Pinpoint the cell where the given text exists, returning its (x, y) midpoint coordinate. 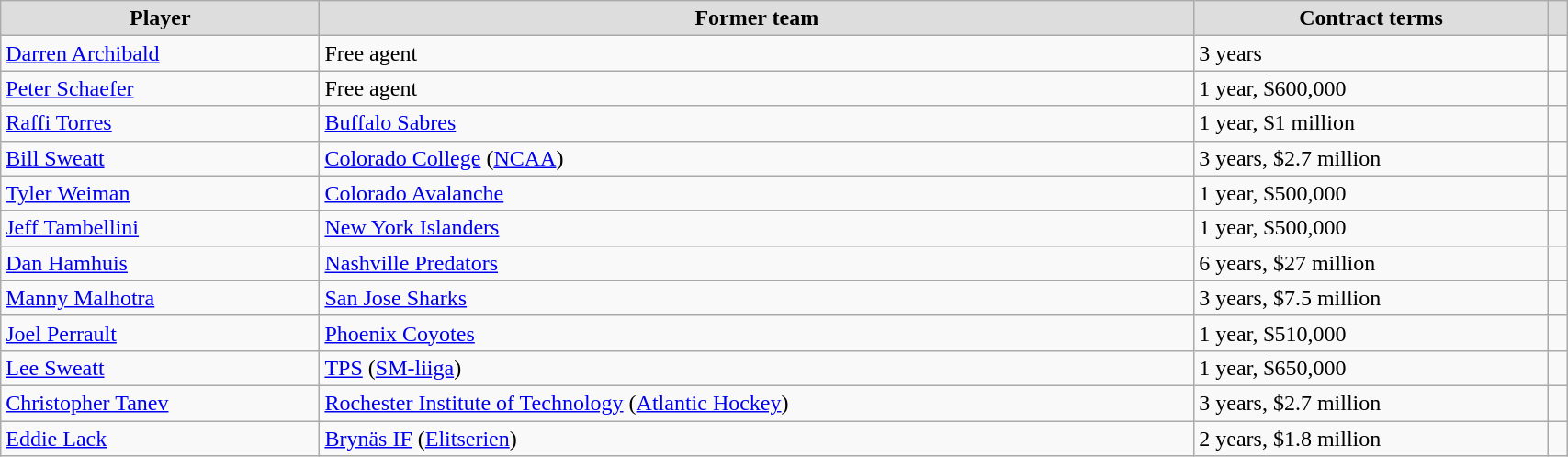
Christopher Tanev (160, 403)
TPS (SM-liiga) (757, 368)
1 year, $650,000 (1371, 368)
Former team (757, 18)
Brynäs IF (Elitserien) (757, 439)
Dan Hamhuis (160, 263)
Eddie Lack (160, 439)
3 years (1371, 53)
Tyler Weiman (160, 193)
Contract terms (1371, 18)
Joel Perrault (160, 333)
1 year, $510,000 (1371, 333)
New York Islanders (757, 228)
Jeff Tambellini (160, 228)
3 years, $7.5 million (1371, 298)
San Jose Sharks (757, 298)
1 year, $1 million (1371, 123)
1 year, $600,000 (1371, 88)
Phoenix Coyotes (757, 333)
Buffalo Sabres (757, 123)
Bill Sweatt (160, 158)
Rochester Institute of Technology (Atlantic Hockey) (757, 403)
2 years, $1.8 million (1371, 439)
6 years, $27 million (1371, 263)
Darren Archibald (160, 53)
Manny Malhotra (160, 298)
Colorado College (NCAA) (757, 158)
Lee Sweatt (160, 368)
Nashville Predators (757, 263)
Colorado Avalanche (757, 193)
Player (160, 18)
Peter Schaefer (160, 88)
Raffi Torres (160, 123)
